Capture the cell that displays the provided text and extract its [x, y] central coordinate. 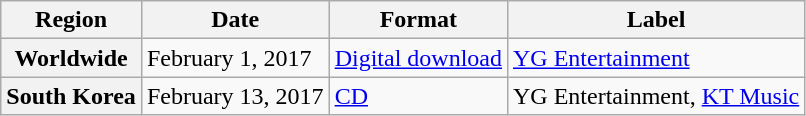
Label [656, 20]
YG Entertainment [656, 58]
Region [72, 20]
February 1, 2017 [235, 58]
Worldwide [72, 58]
YG Entertainment, KT Music [656, 96]
CD [418, 96]
Format [418, 20]
Date [235, 20]
Digital download [418, 58]
February 13, 2017 [235, 96]
South Korea [72, 96]
